From the cell containing the given text, extract its center point as (X, Y) coordinate. 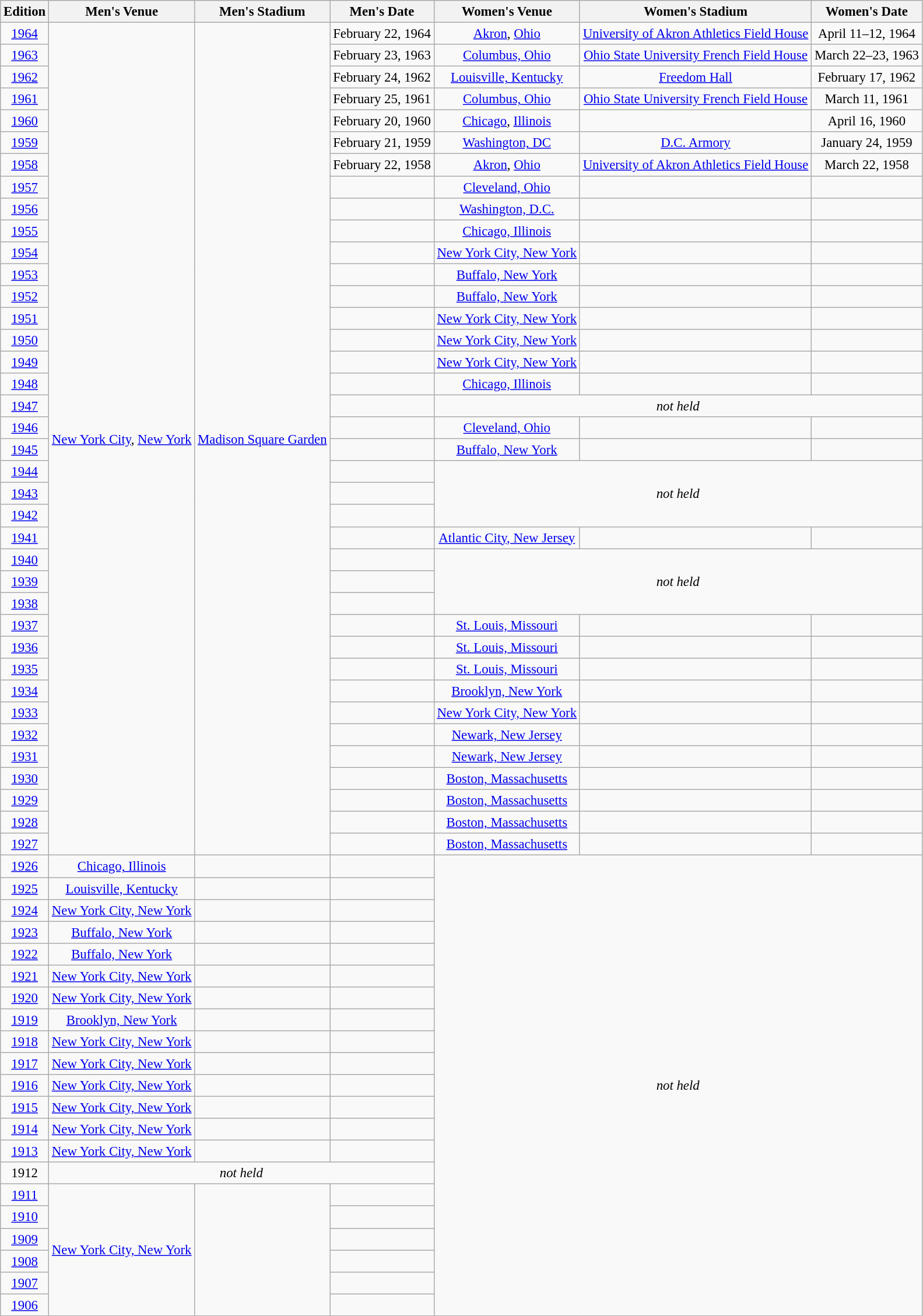
1949 (24, 362)
March 11, 1961 (867, 99)
Men's Stadium (262, 12)
1944 (24, 472)
1957 (24, 187)
1952 (24, 297)
1950 (24, 341)
1920 (24, 998)
1942 (24, 516)
February 25, 1961 (382, 99)
1961 (24, 99)
D.C. Armory (695, 143)
February 21, 1959 (382, 143)
1931 (24, 757)
1933 (24, 713)
1924 (24, 910)
January 24, 1959 (867, 143)
1915 (24, 1108)
1935 (24, 669)
1912 (24, 1173)
1937 (24, 626)
1909 (24, 1239)
1962 (24, 78)
1917 (24, 1064)
1932 (24, 735)
1929 (24, 801)
1964 (24, 34)
1928 (24, 823)
Madison Square Garden (262, 440)
1951 (24, 318)
1926 (24, 866)
1906 (24, 1305)
1907 (24, 1283)
Freedom Hall (695, 78)
1940 (24, 560)
February 20, 1960 (382, 121)
Washington, DC (507, 143)
April 16, 1960 (867, 121)
February 17, 1962 (867, 78)
Women's Date (867, 12)
1939 (24, 581)
Women's Venue (507, 12)
1959 (24, 143)
February 22, 1958 (382, 165)
1946 (24, 428)
1956 (24, 209)
1914 (24, 1129)
February 24, 1962 (382, 78)
1930 (24, 779)
1918 (24, 1042)
1921 (24, 976)
1910 (24, 1217)
1955 (24, 231)
1936 (24, 647)
1916 (24, 1086)
1958 (24, 165)
1948 (24, 384)
1960 (24, 121)
1947 (24, 406)
1943 (24, 494)
1963 (24, 55)
Men's Venue (122, 12)
1941 (24, 538)
March 22–23, 1963 (867, 55)
Men's Date (382, 12)
1938 (24, 603)
February 23, 1963 (382, 55)
Washington, D.C. (507, 209)
Women's Stadium (695, 12)
1908 (24, 1261)
March 22, 1958 (867, 165)
1911 (24, 1195)
Atlantic City, New Jersey (507, 538)
1953 (24, 275)
1923 (24, 932)
1913 (24, 1152)
1927 (24, 845)
1922 (24, 954)
April 11–12, 1964 (867, 34)
1954 (24, 252)
1934 (24, 691)
Edition (24, 12)
February 22, 1964 (382, 34)
1945 (24, 450)
1919 (24, 1020)
1925 (24, 889)
